Locate the cell with the specified text and output its [X, Y] center coordinate. 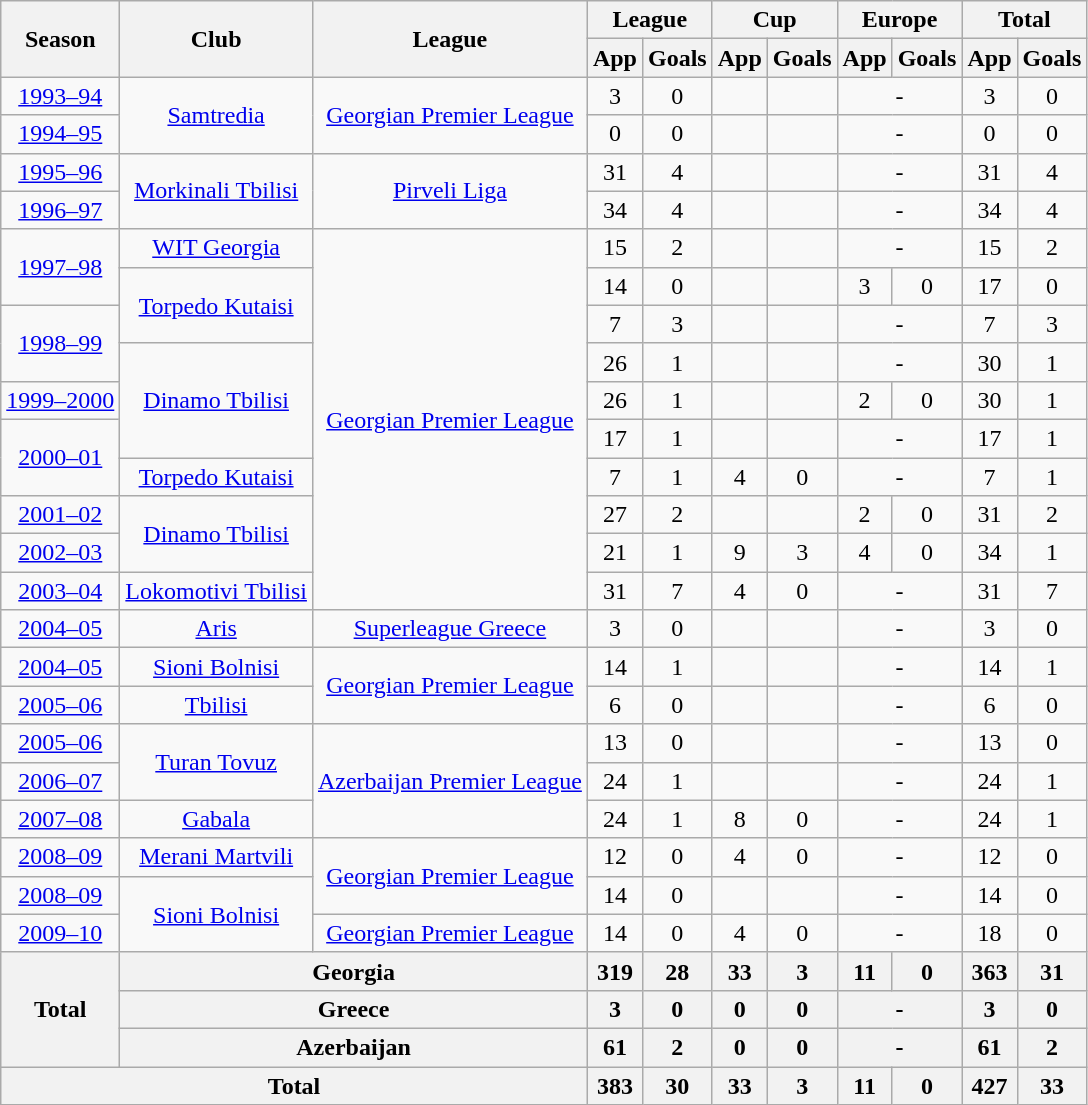
Aris [216, 629]
1996–97 [60, 210]
363 [990, 971]
Morkinali Tbilisi [216, 191]
2003–04 [60, 591]
9 [740, 553]
Cup [774, 20]
2002–03 [60, 553]
27 [614, 515]
Greece [354, 1009]
1994–95 [60, 134]
1995–96 [60, 172]
2000–01 [60, 457]
Azerbaijan [354, 1047]
28 [677, 971]
1998–99 [60, 343]
2006–07 [60, 781]
319 [614, 971]
Pirveli Liga [450, 191]
Gabala [216, 819]
1999–2000 [60, 400]
1997–98 [60, 267]
383 [614, 1085]
Season [60, 39]
Club [216, 39]
1993–94 [60, 96]
Lokomotivi Tbilisi [216, 591]
21 [614, 553]
Europe [900, 20]
2001–02 [60, 515]
2007–08 [60, 819]
427 [990, 1085]
Superleague Greece [450, 629]
18 [990, 933]
8 [740, 819]
Tbilisi [216, 705]
Georgia [354, 971]
WIT Georgia [216, 248]
2009–10 [60, 933]
Azerbaijan Premier League [450, 781]
Samtredia [216, 115]
Merani Martvili [216, 857]
Turan Tovuz [216, 762]
